Capture the cell that displays the provided text and extract its [x, y] central coordinate. 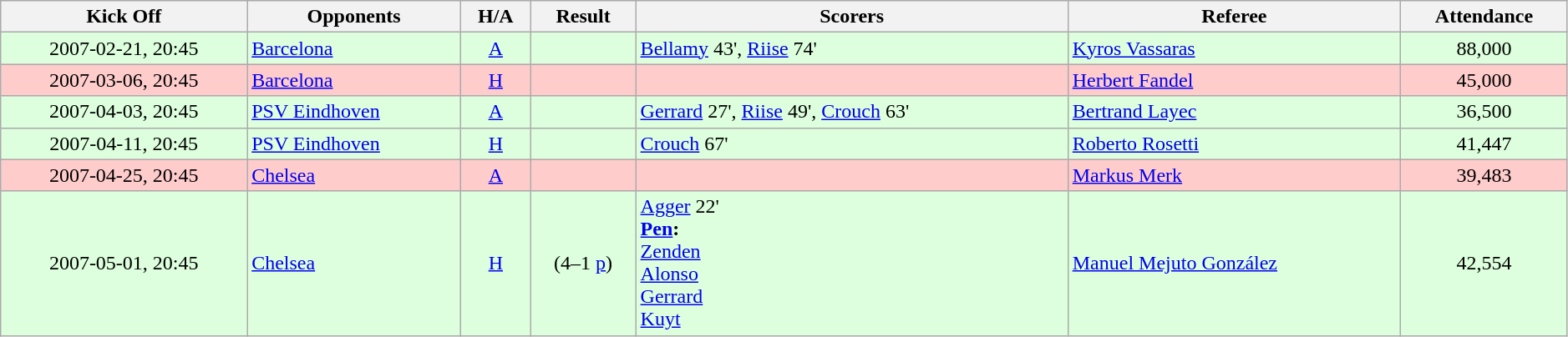
45,000 [1484, 80]
Result [583, 17]
Roberto Rosetti [1234, 143]
Referee [1234, 17]
Herbert Fandel [1234, 80]
39,483 [1484, 175]
Opponents [354, 17]
Kick Off [124, 17]
88,000 [1484, 48]
Attendance [1484, 17]
42,554 [1484, 264]
Manuel Mejuto González [1234, 264]
Scorers [852, 17]
2007-04-25, 20:45 [124, 175]
2007-04-11, 20:45 [124, 143]
Gerrard 27', Riise 49', Crouch 63' [852, 112]
(4–1 p) [583, 264]
41,447 [1484, 143]
36,500 [1484, 112]
2007-02-21, 20:45 [124, 48]
Bellamy 43', Riise 74' [852, 48]
Crouch 67' [852, 143]
Kyros Vassaras [1234, 48]
2007-04-03, 20:45 [124, 112]
H/A [496, 17]
Bertrand Layec [1234, 112]
2007-05-01, 20:45 [124, 264]
Markus Merk [1234, 175]
Agger 22'Pen:Zenden Alonso Gerrard Kuyt [852, 264]
2007-03-06, 20:45 [124, 80]
